Pinpoint the cell where the given text exists, returning its [X, Y] midpoint coordinate. 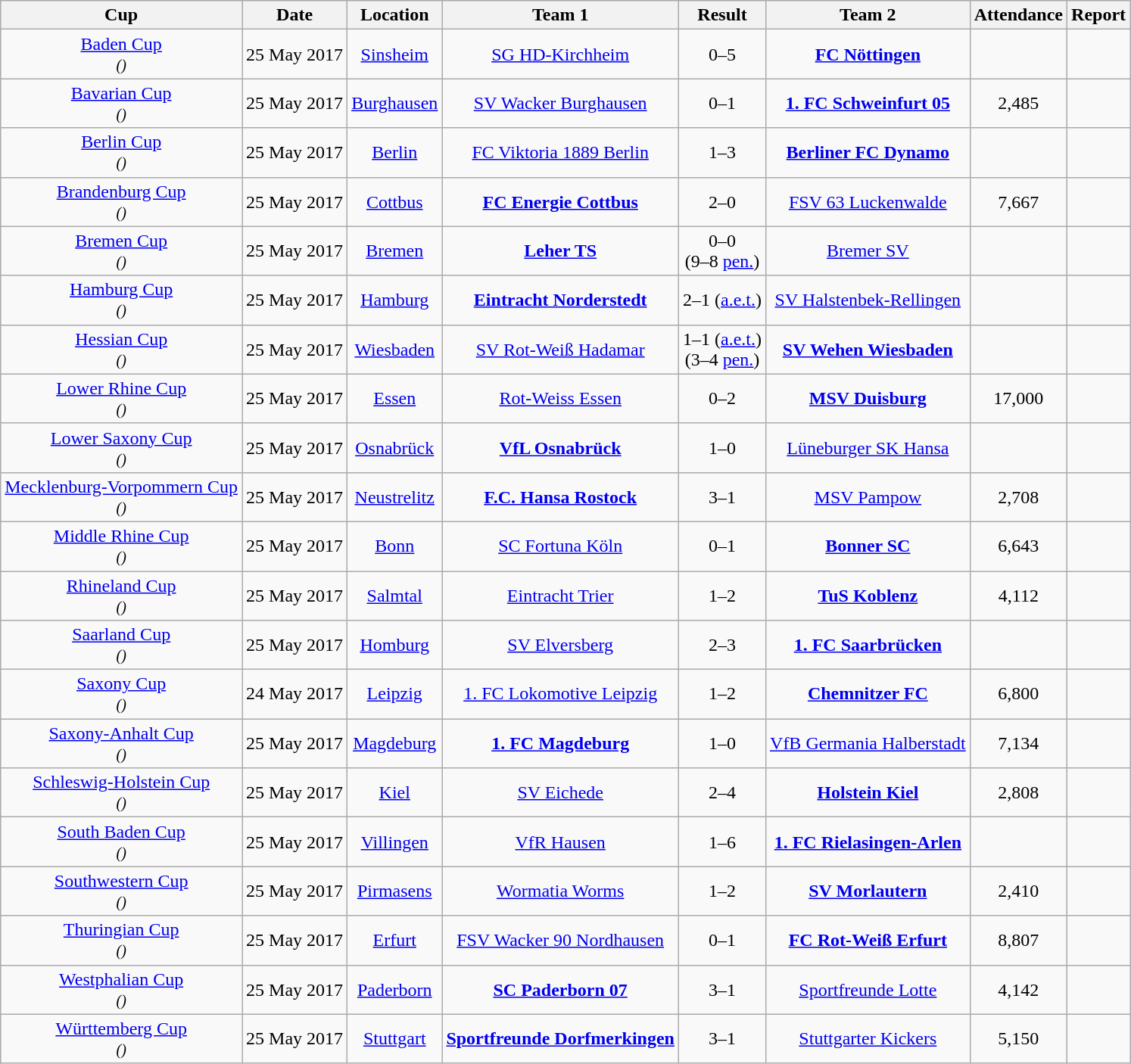
2–3 [722, 645]
Bonner SC [868, 546]
7,667 [1018, 201]
South Baden Cup() [121, 842]
Erfurt [395, 940]
Lüneburger SK Hansa [868, 448]
SC Fortuna Köln [560, 546]
Westphalian Cup() [121, 990]
Result [722, 15]
2–4 [722, 793]
Thuringian Cup() [121, 940]
Saxony Cup() [121, 695]
Location [395, 15]
Eintracht Norderstedt [560, 300]
2,485 [1018, 103]
Cup [121, 15]
7,134 [1018, 743]
FSV Wacker 90 Nordhausen [560, 940]
Berlin Cup() [121, 153]
Rot-Weiss Essen [560, 398]
FC Rot-Weiß Erfurt [868, 940]
6,643 [1018, 546]
Baden Cup() [121, 54]
Team 2 [868, 15]
Kiel [395, 793]
Stuttgart [395, 1038]
FC Nöttingen [868, 54]
SV Morlautern [868, 891]
Saxony-Anhalt Cup() [121, 743]
1. FC Saarbrücken [868, 645]
1–6 [722, 842]
Middle Rhine Cup() [121, 546]
Attendance [1018, 15]
Southwestern Cup() [121, 891]
Stuttgarter Kickers [868, 1038]
Hamburg Cup() [121, 300]
MSV Pampow [868, 496]
6,800 [1018, 695]
Bremen Cup() [121, 251]
8,807 [1018, 940]
SV Eichede [560, 793]
Sportfreunde Lotte [868, 990]
Magdeburg [395, 743]
FC Viktoria 1889 Berlin [560, 153]
4,142 [1018, 990]
Leipzig [395, 695]
Wiesbaden [395, 350]
Bremen [395, 251]
Bavarian Cup() [121, 103]
Chemnitzer FC [868, 695]
Neustrelitz [395, 496]
Leher TS [560, 251]
Berliner FC Dynamo [868, 153]
1. FC Rielasingen-Arlen [868, 842]
Wormatia Worms [560, 891]
Cottbus [395, 201]
SV Elversberg [560, 645]
Essen [395, 398]
Sinsheim [395, 54]
Osnabrück [395, 448]
Hamburg [395, 300]
MSV Duisburg [868, 398]
Paderborn [395, 990]
VfB Germania Halberstadt [868, 743]
2–0 [722, 201]
SV Halstenbek-Rellingen [868, 300]
Salmtal [395, 595]
5,150 [1018, 1038]
2,708 [1018, 496]
FC Energie Cottbus [560, 201]
F.C. Hansa Rostock [560, 496]
Württemberg Cup() [121, 1038]
Berlin [395, 153]
VfR Hausen [560, 842]
Bremer SV [868, 251]
SV Wehen Wiesbaden [868, 350]
Brandenburg Cup() [121, 201]
Lower Rhine Cup() [121, 398]
0–2 [722, 398]
Pirmasens [395, 891]
VfL Osnabrück [560, 448]
17,000 [1018, 398]
1. FC Lokomotive Leipzig [560, 695]
SV Rot-Weiß Hadamar [560, 350]
SG HD-Kirchheim [560, 54]
Homburg [395, 645]
Eintracht Trier [560, 595]
Mecklenburg-Vorpommern Cup() [121, 496]
SC Paderborn 07 [560, 990]
1–3 [722, 153]
0–0(9–8 pen.) [722, 251]
Schleswig-Holstein Cup() [121, 793]
Burghausen [395, 103]
1. FC Schweinfurt 05 [868, 103]
1–1 (a.e.t.)(3–4 pen.) [722, 350]
Lower Saxony Cup() [121, 448]
Sportfreunde Dorfmerkingen [560, 1038]
Rhineland Cup() [121, 595]
2,410 [1018, 891]
Report [1099, 15]
Saarland Cup() [121, 645]
Team 1 [560, 15]
Date [295, 15]
2,808 [1018, 793]
Hessian Cup() [121, 350]
2–1 (a.e.t.) [722, 300]
Villingen [395, 842]
4,112 [1018, 595]
1. FC Magdeburg [560, 743]
Bonn [395, 546]
FSV 63 Luckenwalde [868, 201]
Holstein Kiel [868, 793]
0–5 [722, 54]
TuS Koblenz [868, 595]
SV Wacker Burghausen [560, 103]
24 May 2017 [295, 695]
